Search for the cell housing the specified text and yield its [X, Y] center coordinate. 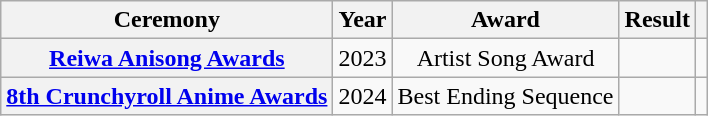
2024 [362, 96]
Award [506, 20]
Ceremony [167, 20]
Reiwa Anisong Awards [167, 58]
Best Ending Sequence [506, 96]
Result [657, 20]
8th Crunchyroll Anime Awards [167, 96]
2023 [362, 58]
Year [362, 20]
Artist Song Award [506, 58]
